Identify which cell holds the provided text, then report its [x, y] central coordinate. 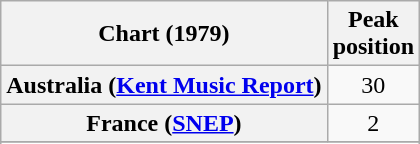
Peakposition [373, 34]
France (SNEP) [164, 123]
Australia (Kent Music Report) [164, 85]
Chart (1979) [164, 34]
2 [373, 123]
30 [373, 85]
